Return (x, y) of the center of cell containing provided text 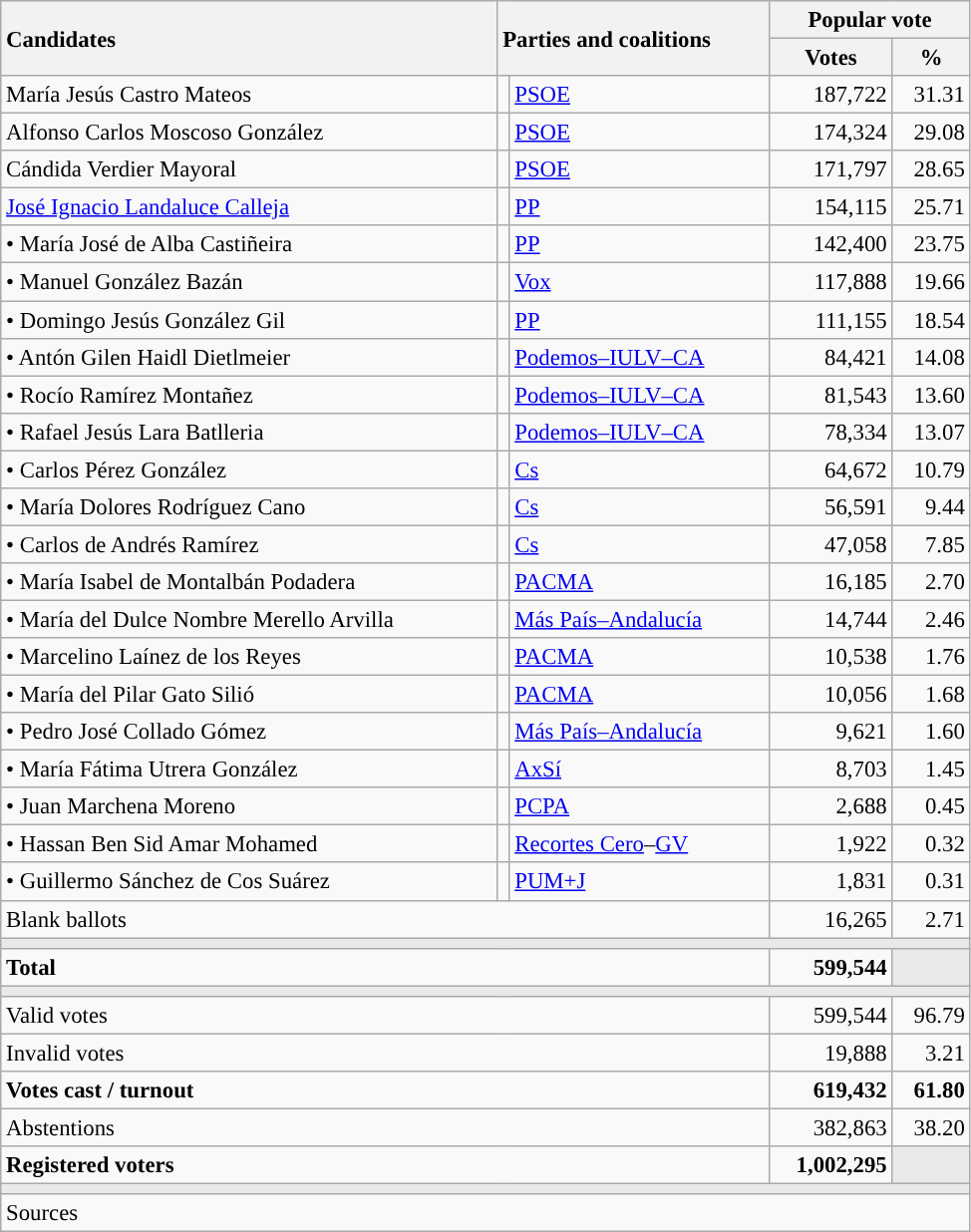
154,115 (831, 207)
• Carlos Pérez González (249, 469)
47,058 (831, 544)
1.60 (931, 732)
7.85 (931, 544)
1,831 (831, 882)
9,621 (831, 732)
142,400 (831, 244)
• Rocío Ramírez Montañez (249, 395)
84,421 (831, 357)
• María Fátima Utrera González (249, 770)
Votes cast / turnout (385, 1090)
• Juan Marchena Moreno (249, 806)
2.70 (931, 582)
19.66 (931, 282)
0.45 (931, 806)
28.65 (931, 169)
PUM+J (640, 882)
Invalid votes (385, 1053)
64,672 (831, 469)
18.54 (931, 320)
23.75 (931, 244)
• María del Dulce Nombre Merello Arvilla (249, 619)
619,432 (831, 1090)
Abstentions (385, 1127)
• Antón Gilen Haidl Dietlmeier (249, 357)
1,002,295 (831, 1165)
19,888 (831, 1053)
61.80 (931, 1090)
25.71 (931, 207)
Total (385, 967)
31.31 (931, 95)
187,722 (831, 95)
Parties and coalitions (634, 38)
• María Isabel de Montalbán Podadera (249, 582)
2.46 (931, 619)
117,888 (831, 282)
2,688 (831, 806)
• Pedro José Collado Gómez (249, 732)
• María Dolores Rodríguez Cano (249, 507)
171,797 (831, 169)
10.79 (931, 469)
José Ignacio Landaluce Calleja (249, 207)
16,265 (831, 919)
Cándida Verdier Mayoral (249, 169)
PCPA (640, 806)
3.21 (931, 1053)
111,155 (831, 320)
14,744 (831, 619)
0.32 (931, 844)
• Manuel González Bazán (249, 282)
• Hassan Ben Sid Amar Mohamed (249, 844)
29.08 (931, 133)
8,703 (831, 770)
• Domingo Jesús González Gil (249, 320)
• María José de Alba Castiñeira (249, 244)
• Marcelino Laínez de los Reyes (249, 657)
0.31 (931, 882)
78,334 (831, 432)
14.08 (931, 357)
Candidates (249, 38)
10,538 (831, 657)
Blank ballots (385, 919)
1,922 (831, 844)
Popular vote (869, 20)
96.79 (931, 1016)
• María del Pilar Gato Silió (249, 695)
Recortes Cero–GV (640, 844)
9.44 (931, 507)
1.68 (931, 695)
Alfonso Carlos Moscoso González (249, 133)
Votes (831, 58)
1.45 (931, 770)
81,543 (831, 395)
% (931, 58)
Registered voters (385, 1165)
382,863 (831, 1127)
• Carlos de Andrés Ramírez (249, 544)
• Rafael Jesús Lara Batlleria (249, 432)
1.76 (931, 657)
• Guillermo Sánchez de Cos Suárez (249, 882)
Valid votes (385, 1016)
10,056 (831, 695)
16,185 (831, 582)
13.60 (931, 395)
María Jesús Castro Mateos (249, 95)
56,591 (831, 507)
Vox (640, 282)
2.71 (931, 919)
174,324 (831, 133)
Sources (485, 1213)
38.20 (931, 1127)
AxSí (640, 770)
13.07 (931, 432)
